Find where the given text appears and provide that cell's center as [X, Y] coordinate. 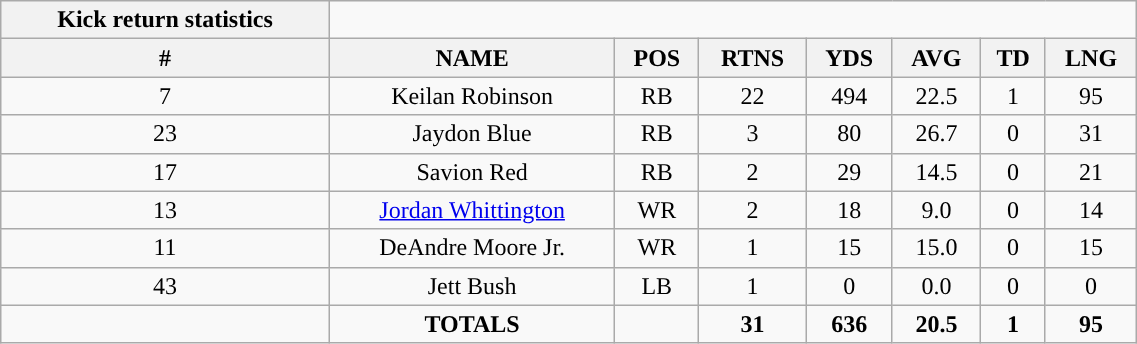
POS [657, 58]
TD [1013, 58]
Keilan Robinson [472, 96]
7 [166, 96]
14.5 [936, 172]
22.5 [936, 96]
# [166, 58]
29 [849, 172]
14 [1091, 210]
43 [166, 286]
11 [166, 248]
18 [849, 210]
20.5 [936, 324]
9.0 [936, 210]
636 [849, 324]
NAME [472, 58]
26.7 [936, 134]
494 [849, 96]
17 [166, 172]
23 [166, 134]
TOTALS [472, 324]
3 [753, 134]
LB [657, 286]
Kick return statistics [166, 20]
LNG [1091, 58]
80 [849, 134]
22 [753, 96]
13 [166, 210]
Savion Red [472, 172]
AVG [936, 58]
21 [1091, 172]
Jordan Whittington [472, 210]
15.0 [936, 248]
DeAndre Moore Jr. [472, 248]
Jett Bush [472, 286]
Jaydon Blue [472, 134]
YDS [849, 58]
0.0 [936, 286]
RTNS [753, 58]
